Determine the [x, y] coordinate at the center of the cell enclosing the given text.  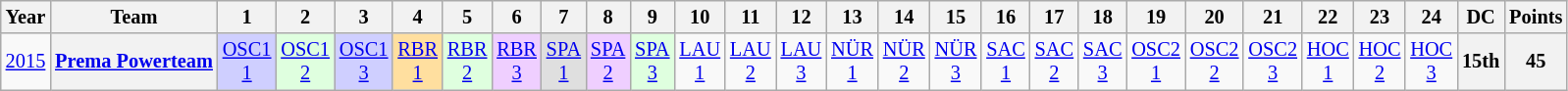
9 [652, 17]
LAU2 [751, 62]
OSC22 [1215, 62]
LAU1 [700, 62]
10 [700, 17]
OSC21 [1156, 62]
OSC11 [247, 62]
Year [26, 17]
SAC3 [1103, 62]
NÜR2 [905, 62]
21 [1273, 17]
12 [802, 17]
SAC2 [1054, 62]
20 [1215, 17]
2015 [26, 62]
HOC2 [1380, 62]
1 [247, 17]
Team [133, 17]
19 [1156, 17]
17 [1054, 17]
DC [1481, 17]
15 [956, 17]
SPA1 [563, 62]
23 [1380, 17]
45 [1536, 62]
14 [905, 17]
22 [1329, 17]
16 [1005, 17]
2 [305, 17]
5 [467, 17]
OSC12 [305, 62]
Points [1536, 17]
RBR1 [417, 62]
HOC1 [1329, 62]
RBR3 [516, 62]
18 [1103, 17]
RBR2 [467, 62]
15th [1481, 62]
NÜR1 [852, 62]
24 [1431, 17]
OSC13 [364, 62]
4 [417, 17]
NÜR3 [956, 62]
13 [852, 17]
8 [608, 17]
SPA3 [652, 62]
HOC3 [1431, 62]
SAC1 [1005, 62]
OSC23 [1273, 62]
Prema Powerteam [133, 62]
6 [516, 17]
LAU3 [802, 62]
11 [751, 17]
SPA2 [608, 62]
7 [563, 17]
3 [364, 17]
